Capture the cell that displays the provided text and extract its [x, y] central coordinate. 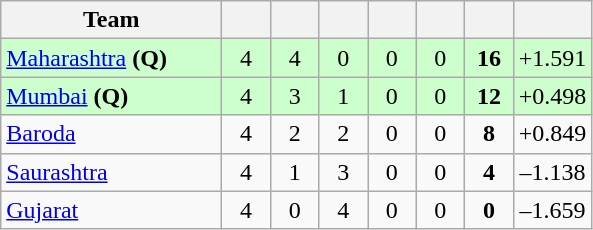
12 [490, 96]
Maharashtra (Q) [112, 58]
Team [112, 20]
Gujarat [112, 210]
Saurashtra [112, 172]
–1.659 [552, 210]
Baroda [112, 134]
8 [490, 134]
+0.498 [552, 96]
16 [490, 58]
+0.849 [552, 134]
–1.138 [552, 172]
+1.591 [552, 58]
Mumbai (Q) [112, 96]
